Output the (x, y) coordinate of the center of the cell containing the given text.  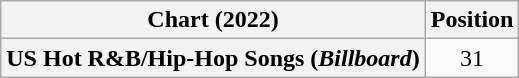
Chart (2022) (213, 20)
31 (472, 58)
US Hot R&B/Hip-Hop Songs (Billboard) (213, 58)
Position (472, 20)
